Find where the given text appears and provide that cell's center as (X, Y) coordinate. 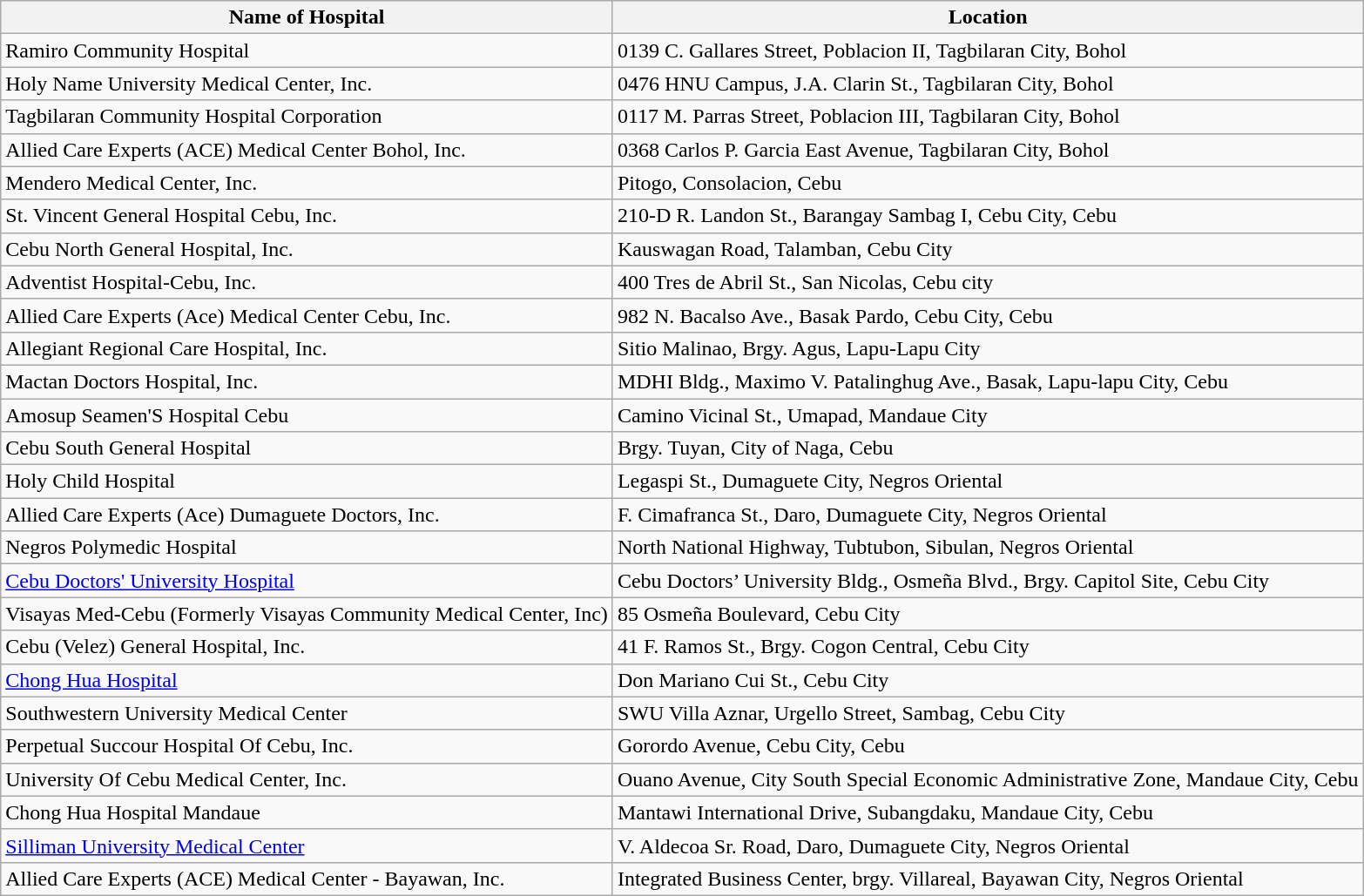
0139 C. Gallares Street, Poblacion II, Tagbilaran City, Bohol (988, 51)
Chong Hua Hospital Mandaue (307, 812)
Legaspi St., Dumaguete City, Negros Oriental (988, 482)
Allied Care Experts (ACE) Medical Center Bohol, Inc. (307, 150)
North National Highway, Tubtubon, Sibulan, Negros Oriental (988, 548)
Location (988, 17)
0476 HNU Campus, J.A. Clarin St., Tagbilaran City, Bohol (988, 84)
MDHI Bldg., Maximo V. Patalinghug Ave., Basak, Lapu-lapu City, Cebu (988, 381)
210-D R. Landon St., Barangay Sambag I, Cebu City, Cebu (988, 216)
Allegiant Regional Care Hospital, Inc. (307, 348)
Ramiro Community Hospital (307, 51)
Cebu South General Hospital (307, 448)
Allied Care Experts (ACE) Medical Center - Bayawan, Inc. (307, 879)
Sitio Malinao, Brgy. Agus, Lapu-Lapu City (988, 348)
Mendero Medical Center, Inc. (307, 183)
St. Vincent General Hospital Cebu, Inc. (307, 216)
Holy Name University Medical Center, Inc. (307, 84)
Cebu Doctors’ University Bldg., Osmeña Blvd., Brgy. Capitol Site, Cebu City (988, 581)
Camino Vicinal St., Umapad, Mandaue City (988, 415)
Brgy. Tuyan, City of Naga, Cebu (988, 448)
Mantawi International Drive, Subangdaku, Mandaue City, Cebu (988, 812)
41 F. Ramos St., Brgy. Cogon Central, Cebu City (988, 647)
Allied Care Experts (Ace) Medical Center Cebu, Inc. (307, 315)
Negros Polymedic Hospital (307, 548)
Amosup Seamen'S Hospital Cebu (307, 415)
400 Tres de Abril St., San Nicolas, Cebu city (988, 282)
85 Osmeña Boulevard, Cebu City (988, 614)
Silliman University Medical Center (307, 845)
Cebu Doctors' University Hospital (307, 581)
Pitogo, Consolacion, Cebu (988, 183)
Integrated Business Center, brgy. Villareal, Bayawan City, Negros Oriental (988, 879)
University Of Cebu Medical Center, Inc. (307, 779)
Cebu (Velez) General Hospital, Inc. (307, 647)
Adventist Hospital-Cebu, Inc. (307, 282)
Cebu North General Hospital, Inc. (307, 249)
F. Cimafranca St., Daro, Dumaguete City, Negros Oriental (988, 515)
Allied Care Experts (Ace) Dumaguete Doctors, Inc. (307, 515)
0117 M. Parras Street, Poblacion III, Tagbilaran City, Bohol (988, 117)
982 N. Bacalso Ave., Basak Pardo, Cebu City, Cebu (988, 315)
Chong Hua Hospital (307, 680)
Gorordo Avenue, Cebu City, Cebu (988, 746)
Mactan Doctors Hospital, Inc. (307, 381)
Name of Hospital (307, 17)
Southwestern University Medical Center (307, 713)
Ouano Avenue, City South Special Economic Administrative Zone, Mandaue City, Cebu (988, 779)
SWU Villa Aznar, Urgello Street, Sambag, Cebu City (988, 713)
0368 Carlos P. Garcia East Avenue, Tagbilaran City, Bohol (988, 150)
Tagbilaran Community Hospital Corporation (307, 117)
Kauswagan Road, Talamban, Cebu City (988, 249)
Holy Child Hospital (307, 482)
V. Aldecoa Sr. Road, Daro, Dumaguete City, Negros Oriental (988, 845)
Perpetual Succour Hospital Of Cebu, Inc. (307, 746)
Visayas Med-Cebu (Formerly Visayas Community Medical Center, Inc) (307, 614)
Don Mariano Cui St., Cebu City (988, 680)
